Provide the [x, y] coordinate of the cell's center where the given text is located.  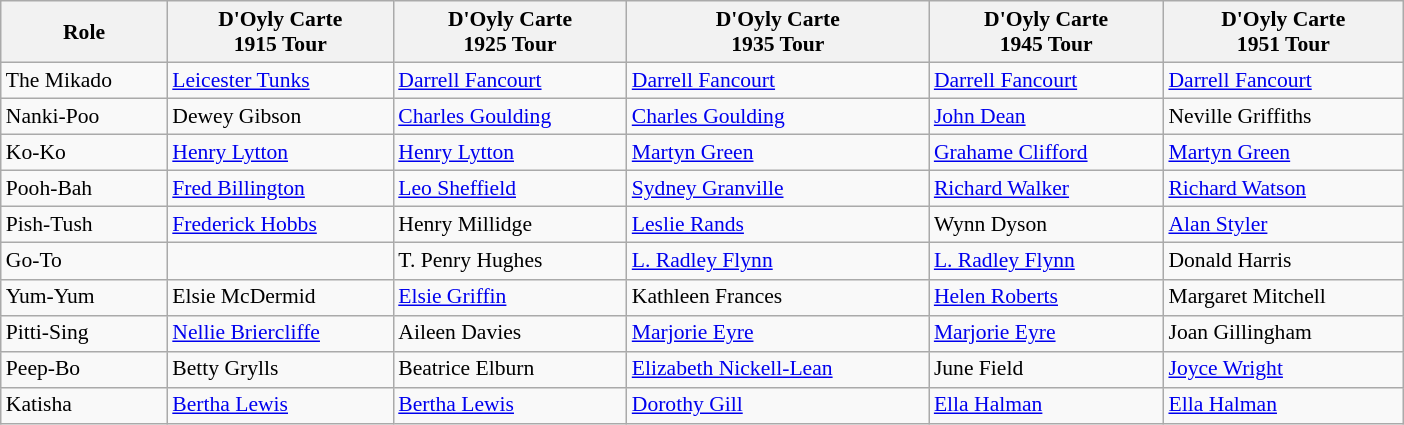
D'Oyly Carte1945 Tour [1046, 32]
Joyce Wright [1283, 369]
Ko-Ko [84, 153]
Elsie McDermid [280, 297]
The Mikado [84, 81]
Beatrice Elburn [510, 369]
D'Oyly Carte1925 Tour [510, 32]
John Dean [1046, 117]
Grahame Clifford [1046, 153]
Elsie Griffin [510, 297]
Margaret Mitchell [1283, 297]
Dewey Gibson [280, 117]
Pish-Tush [84, 225]
Sydney Granville [778, 189]
Nellie Briercliffe [280, 333]
Pooh-Bah [84, 189]
Leicester Tunks [280, 81]
Betty Grylls [280, 369]
Yum-Yum [84, 297]
Richard Watson [1283, 189]
Elizabeth Nickell-Lean [778, 369]
D'Oyly Carte1951 Tour [1283, 32]
Katisha [84, 406]
T. Penry Hughes [510, 261]
Wynn Dyson [1046, 225]
Donald Harris [1283, 261]
June Field [1046, 369]
Joan Gillingham [1283, 333]
Helen Roberts [1046, 297]
Richard Walker [1046, 189]
Leo Sheffield [510, 189]
Leslie Rands [778, 225]
Kathleen Frances [778, 297]
Nanki-Poo [84, 117]
Aileen Davies [510, 333]
Pitti-Sing [84, 333]
D'Oyly Carte1915 Tour [280, 32]
Dorothy Gill [778, 406]
Fred Billington [280, 189]
Role [84, 32]
Frederick Hobbs [280, 225]
Alan Styler [1283, 225]
Neville Griffiths [1283, 117]
Peep-Bo [84, 369]
Henry Millidge [510, 225]
Go-To [84, 261]
D'Oyly Carte1935 Tour [778, 32]
